Extract the (X, Y) coordinate from the center of the cell holding the provided text.  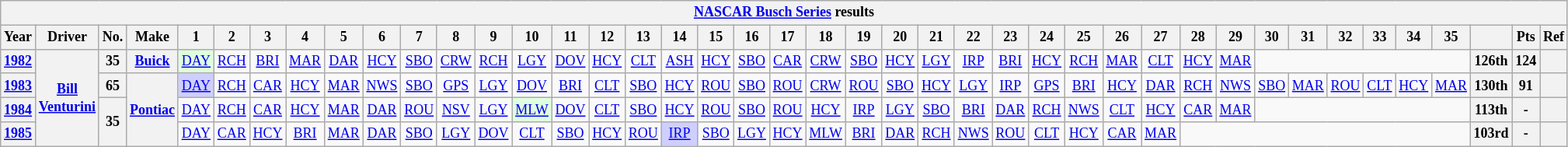
1985 (19, 134)
8 (455, 37)
29 (1235, 37)
15 (716, 37)
20 (900, 37)
21 (937, 37)
3 (267, 37)
27 (1161, 37)
33 (1380, 37)
Pts (1526, 37)
11 (570, 37)
26 (1122, 37)
103rd (1491, 134)
No. (112, 37)
126th (1491, 61)
12 (608, 37)
34 (1414, 37)
13 (643, 37)
18 (825, 37)
ASH (679, 61)
Make (152, 37)
23 (1010, 37)
22 (973, 37)
2 (232, 37)
24 (1047, 37)
NASCAR Busch Series results (785, 12)
14 (679, 37)
7 (420, 37)
16 (752, 37)
28 (1198, 37)
19 (864, 37)
Ref (1554, 37)
25 (1083, 37)
1 (196, 37)
10 (531, 37)
124 (1526, 61)
17 (788, 37)
1982 (19, 61)
130th (1491, 86)
65 (112, 86)
4 (305, 37)
Pontiac (152, 110)
5 (343, 37)
Year (19, 37)
113th (1491, 109)
NSV (455, 109)
Buick (152, 61)
9 (493, 37)
30 (1272, 37)
1984 (19, 109)
32 (1346, 37)
91 (1526, 86)
Driver (67, 37)
31 (1308, 37)
6 (382, 37)
1983 (19, 86)
Bill Venturini (67, 98)
